Search for the cell housing the specified text and yield its [X, Y] center coordinate. 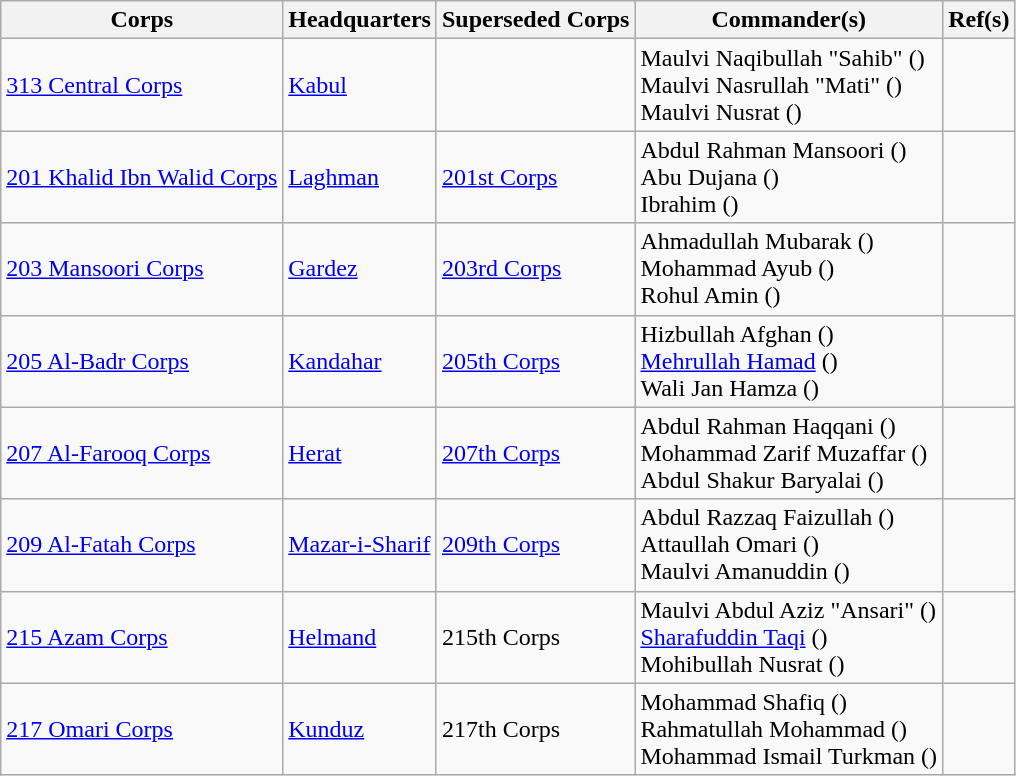
Maulvi Naqibullah "Sahib" ()Maulvi Nasrullah "Mati" ()Maulvi Nusrat () [789, 85]
Hizbullah Afghan () Mehrullah Hamad ()Wali Jan Hamza () [789, 361]
217 Omari Corps [142, 729]
Maulvi Abdul Aziz "Ansari" ()Sharafuddin Taqi ()Mohibullah Nusrat () [789, 637]
201st Corps [535, 177]
217th Corps [535, 729]
215th Corps [535, 637]
203rd Corps [535, 269]
Kunduz [360, 729]
215 Azam Corps [142, 637]
Laghman [360, 177]
Kabul [360, 85]
207th Corps [535, 453]
Mazar-i-Sharif [360, 545]
Abdul Rahman Haqqani () Mohammad Zarif Muzaffar ()Abdul Shakur Baryalai () [789, 453]
Headquarters [360, 20]
313 Central Corps [142, 85]
209th Corps [535, 545]
201 Khalid Ibn Walid Corps [142, 177]
Gardez [360, 269]
203 Mansoori Corps [142, 269]
Herat [360, 453]
209 Al-Fatah Corps [142, 545]
205th Corps [535, 361]
Ahmadullah Mubarak ()Mohammad Ayub ()Rohul Amin () [789, 269]
Superseded Corps [535, 20]
Abdul Rahman Mansoori ()Abu Dujana ()Ibrahim () [789, 177]
Abdul Razzaq Faizullah ()Attaullah Omari ()Maulvi Amanuddin () [789, 545]
Commander(s) [789, 20]
207 Al-Farooq Corps [142, 453]
205 Al-Badr Corps [142, 361]
Mohammad Shafiq ()Rahmatullah Mohammad ()Mohammad Ismail Turkman () [789, 729]
Helmand [360, 637]
Corps [142, 20]
Kandahar [360, 361]
Ref(s) [979, 20]
